Return the (x, y) coordinate for the center point of the cell that contains the specified text.  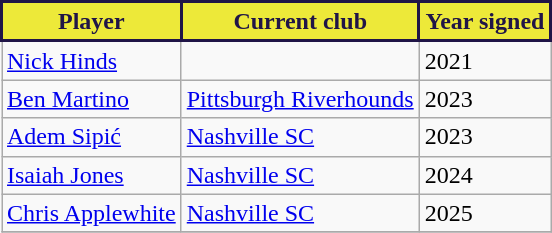
Pittsburgh Riverhounds (300, 99)
2024 (484, 175)
2025 (484, 213)
Nick Hinds (92, 60)
Year signed (484, 22)
Ben Martino (92, 99)
Player (92, 22)
Chris Applewhite (92, 213)
Current club (300, 22)
2021 (484, 60)
Isaiah Jones (92, 175)
Adem Sipić (92, 137)
